Scan for the cell matching the given text and deliver its [X, Y] coordinate at center. 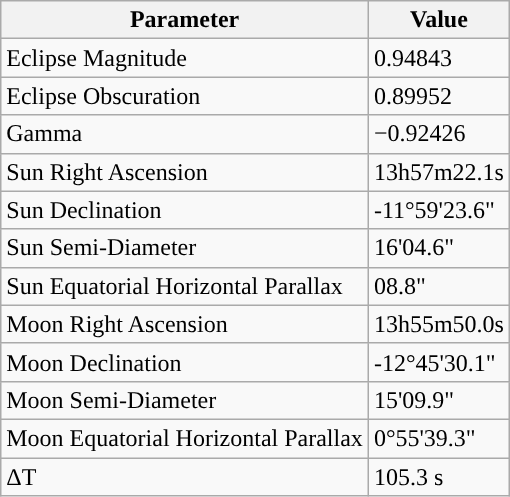
Sun Declination [185, 210]
Moon Semi-Diameter [185, 400]
Value [438, 20]
Sun Semi-Diameter [185, 248]
0.94843 [438, 58]
13h55m50.0s [438, 324]
−0.92426 [438, 134]
15'09.9" [438, 400]
Sun Equatorial Horizontal Parallax [185, 286]
Moon Right Ascension [185, 324]
13h57m22.1s [438, 172]
08.8" [438, 286]
Gamma [185, 134]
0.89952 [438, 96]
Eclipse Magnitude [185, 58]
ΔT [185, 477]
-11°59'23.6" [438, 210]
16'04.6" [438, 248]
Parameter [185, 20]
Eclipse Obscuration [185, 96]
-12°45'30.1" [438, 362]
Moon Declination [185, 362]
Sun Right Ascension [185, 172]
105.3 s [438, 477]
0°55'39.3" [438, 438]
Moon Equatorial Horizontal Parallax [185, 438]
